Return the [X, Y] coordinate for the center point of the cell that contains the specified text.  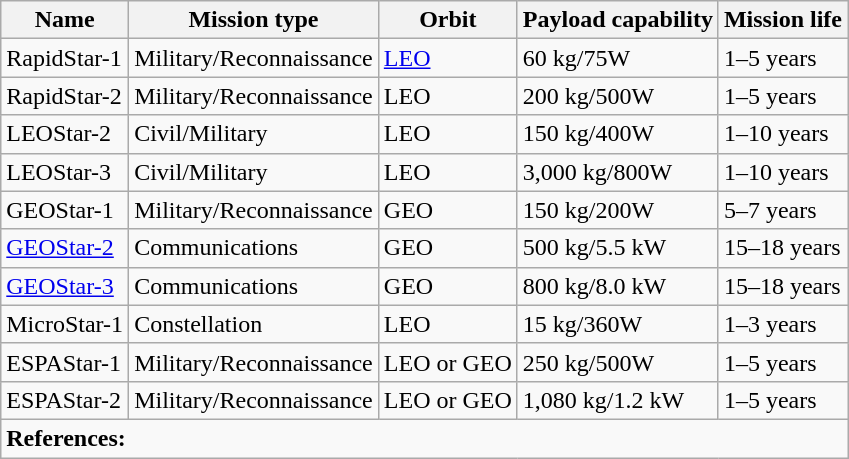
LEOStar-3 [65, 172]
GEOStar-3 [65, 286]
250 kg/500W [618, 362]
ESPAStar-2 [65, 400]
GEOStar-2 [65, 248]
150 kg/400W [618, 134]
1,080 kg/1.2 kW [618, 400]
RapidStar-2 [65, 96]
LEOStar-2 [65, 134]
Mission type [254, 20]
3,000 kg/800W [618, 172]
15 kg/360W [618, 324]
GEOStar-1 [65, 210]
500 kg/5.5 kW [618, 248]
60 kg/75W [618, 58]
Constellation [254, 324]
Mission life [782, 20]
Name [65, 20]
150 kg/200W [618, 210]
ESPAStar-1 [65, 362]
5–7 years [782, 210]
References: [424, 438]
MicroStar-1 [65, 324]
Payload capability [618, 20]
800 kg/8.0 kW [618, 286]
1–3 years [782, 324]
RapidStar-1 [65, 58]
200 kg/500W [618, 96]
Orbit [448, 20]
